Return (X, Y) of the center of cell containing provided text 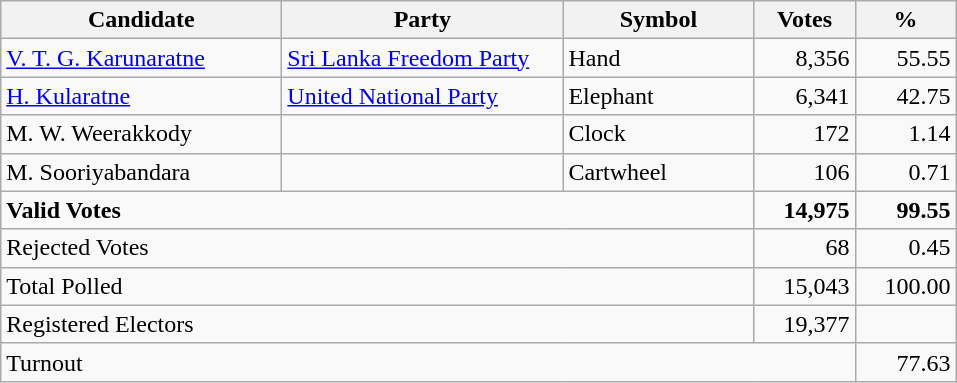
Clock (658, 134)
Registered Electors (378, 324)
99.55 (906, 210)
H. Kularatne (142, 96)
Elephant (658, 96)
100.00 (906, 286)
172 (804, 134)
Total Polled (378, 286)
Party (422, 20)
19,377 (804, 324)
0.71 (906, 172)
Valid Votes (378, 210)
Cartwheel (658, 172)
V. T. G. Karunaratne (142, 58)
14,975 (804, 210)
15,043 (804, 286)
M. W. Weerakkody (142, 134)
6,341 (804, 96)
68 (804, 248)
United National Party (422, 96)
Turnout (428, 362)
1.14 (906, 134)
Symbol (658, 20)
% (906, 20)
Candidate (142, 20)
8,356 (804, 58)
Rejected Votes (378, 248)
M. Sooriyabandara (142, 172)
Sri Lanka Freedom Party (422, 58)
42.75 (906, 96)
Votes (804, 20)
77.63 (906, 362)
0.45 (906, 248)
Hand (658, 58)
55.55 (906, 58)
106 (804, 172)
